Pinpoint the cell where the given text exists, returning its [x, y] midpoint coordinate. 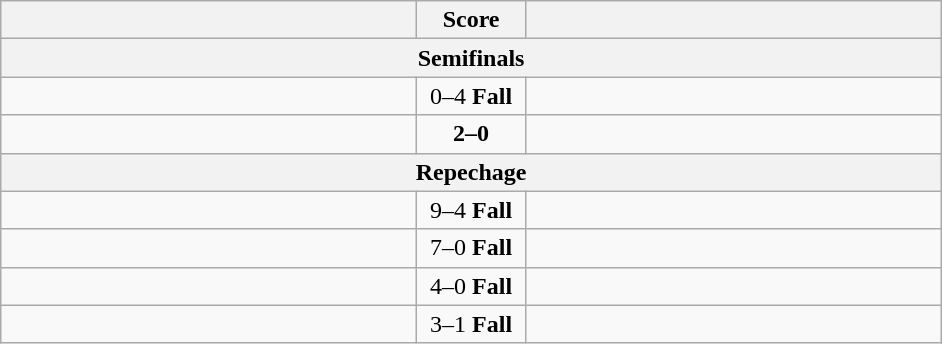
Semifinals [472, 58]
7–0 Fall [472, 248]
4–0 Fall [472, 286]
Score [472, 20]
3–1 Fall [472, 324]
2–0 [472, 134]
9–4 Fall [472, 210]
Repechage [472, 172]
0–4 Fall [472, 96]
